From the cell containing the given text, extract its center point as (x, y) coordinate. 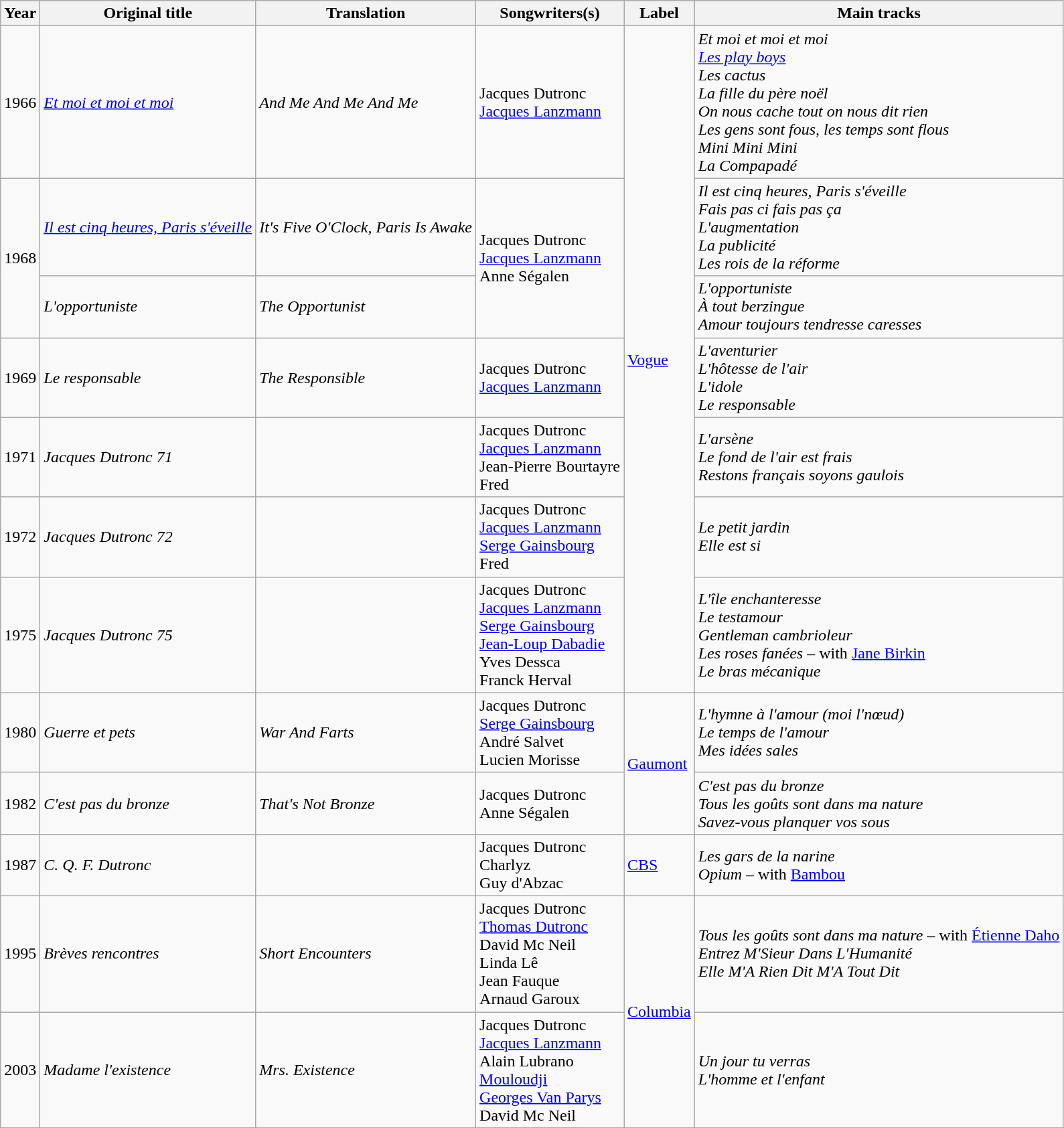
Jacques DutroncJacques LanzmannSerge GainsbourgFred (550, 537)
Il est cinq heures, Paris s'éveilleFais pas ci fais pas çaL'augmentationLa publicitéLes rois de la réforme (879, 227)
The Responsible (366, 378)
L'hymne à l'amour (moi l'nœud)Le temps de l'amourMes idées sales (879, 733)
It's Five O'Clock, Paris Is Awake (366, 227)
Mrs. Existence (366, 1069)
Translation (366, 13)
1969 (20, 378)
Short Encounters (366, 954)
Original title (148, 13)
1987 (20, 865)
Columbia (660, 1011)
1980 (20, 733)
C. Q. F. Dutronc (148, 865)
L'arsèneLe fond de l'air est fraisRestons français soyons gaulois (879, 457)
Gaumont (660, 764)
Jacques Dutronc 75 (148, 635)
Songwriters(s) (550, 13)
Il est cinq heures, Paris s'éveille (148, 227)
1972 (20, 537)
Un jour tu verrasL'homme et l'enfant (879, 1069)
Les gars de la narineOpium – with Bambou (879, 865)
Vogue (660, 359)
Brèves rencontres (148, 954)
1966 (20, 102)
Guerre et pets (148, 733)
1975 (20, 635)
Main tracks (879, 13)
L'opportuniste (148, 307)
Jacques Dutronc 71 (148, 457)
That's Not Bronze (366, 803)
Jacques DutroncJacques LanzmannAnne Ségalen (550, 258)
Jacques DutroncJacques LanzmannAlain LubranoMouloudjiGeorges Van ParysDavid Mc Neil (550, 1069)
Et moi et moi et moi (148, 102)
1968 (20, 258)
Jacques DutroncCharlyzGuy d'Abzac (550, 865)
CBS (660, 865)
Label (660, 13)
Jacques DutroncAnne Ségalen (550, 803)
Le responsable (148, 378)
L'île enchanteresseLe testamourGentleman cambrioleurLes roses fanées – with Jane BirkinLe bras mécanique (879, 635)
2003 (20, 1069)
And Me And Me And Me (366, 102)
Jacques DutroncJacques LanzmannJean-Pierre BourtayreFred (550, 457)
Jacques Dutronc 72 (148, 537)
L'aventurierL'hôtesse de l'airL'idoleLe responsable (879, 378)
War And Farts (366, 733)
Year (20, 13)
Le petit jardinElle est si (879, 537)
Jacques DutroncSerge GainsbourgAndré SalvetLucien Morisse (550, 733)
L'opportunisteÀ tout berzingueAmour toujours tendresse caresses (879, 307)
Jacques DutroncJacques LanzmannSerge GainsbourgJean-Loup DabadieYves DesscaFranck Herval (550, 635)
1995 (20, 954)
1982 (20, 803)
C'est pas du bronze (148, 803)
Jacques DutroncThomas DutroncDavid Mc NeilLinda LêJean FauqueArnaud Garoux (550, 954)
The Opportunist (366, 307)
Tous les goûts sont dans ma nature – with Étienne DahoEntrez M'Sieur Dans L'HumanitéElle M'A Rien Dit M'A Tout Dit (879, 954)
Madame l'existence (148, 1069)
1971 (20, 457)
C'est pas du bronzeTous les goûts sont dans ma natureSavez-vous planquer vos sous (879, 803)
